Extract the [X, Y] coordinate from the center of the cell holding the provided text.  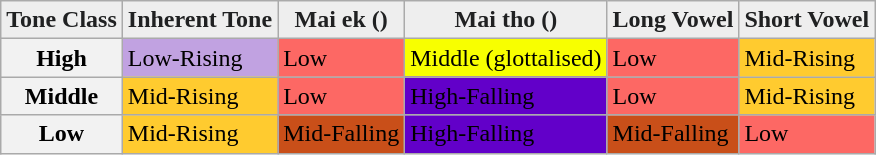
Low-Rising [200, 58]
High [62, 58]
Mai tho () [506, 20]
Middle (glottalised) [506, 58]
Tone Class [62, 20]
Long Vowel [673, 20]
Middle [62, 96]
Inherent Tone [200, 20]
Short Vowel [807, 20]
Mai ek () [342, 20]
